Scan for the cell matching the given text and deliver its [X, Y] coordinate at center. 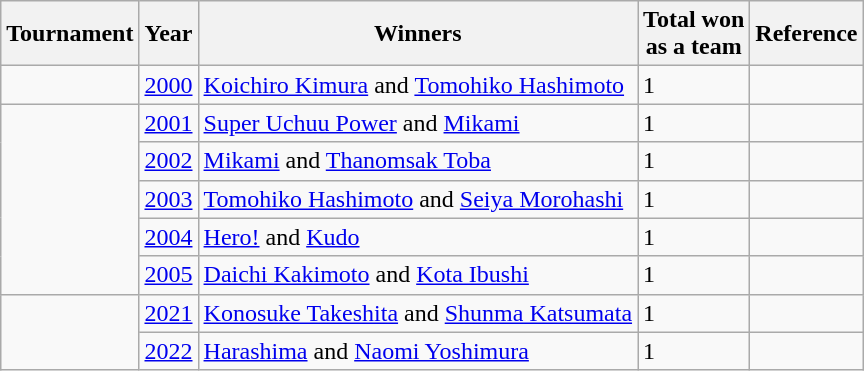
Year [168, 34]
Total wonas a team [694, 34]
2001 [168, 123]
2002 [168, 161]
Super Uchuu Power and Mikami [418, 123]
Winners [418, 34]
2005 [168, 275]
Daichi Kakimoto and Kota Ibushi [418, 275]
Harashima and Naomi Yoshimura [418, 351]
Mikami and Thanomsak Toba [418, 161]
2004 [168, 237]
2021 [168, 313]
Tournament [70, 34]
Koichiro Kimura and Tomohiko Hashimoto [418, 85]
Konosuke Takeshita and Shunma Katsumata [418, 313]
Tomohiko Hashimoto and Seiya Morohashi [418, 199]
Hero! and Kudo [418, 237]
2000 [168, 85]
2003 [168, 199]
Reference [806, 34]
2022 [168, 351]
